For the text-containing cell, return its midpoint in (X, Y) coordinate format. 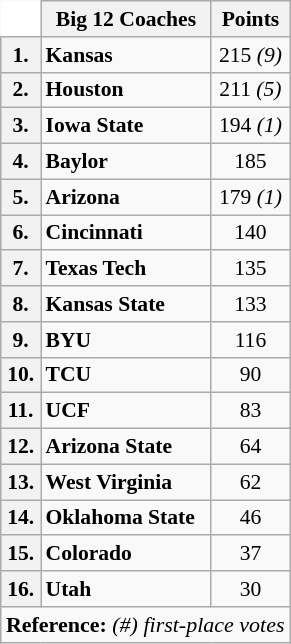
116 (250, 340)
Points (250, 19)
Kansas (126, 55)
2. (21, 90)
90 (250, 375)
Houston (126, 90)
12. (21, 447)
6. (21, 233)
135 (250, 269)
Baylor (126, 162)
194 (1) (250, 126)
Reference: (#) first-place votes (146, 625)
140 (250, 233)
UCF (126, 411)
TCU (126, 375)
Big 12 Coaches (126, 19)
3. (21, 126)
215 (9) (250, 55)
West Virginia (126, 482)
83 (250, 411)
Arizona (126, 197)
185 (250, 162)
Iowa State (126, 126)
8. (21, 304)
13. (21, 482)
37 (250, 554)
Colorado (126, 554)
179 (1) (250, 197)
14. (21, 518)
4. (21, 162)
64 (250, 447)
62 (250, 482)
Arizona State (126, 447)
46 (250, 518)
5. (21, 197)
1. (21, 55)
10. (21, 375)
9. (21, 340)
Oklahoma State (126, 518)
Texas Tech (126, 269)
7. (21, 269)
30 (250, 589)
11. (21, 411)
15. (21, 554)
Utah (126, 589)
BYU (126, 340)
Cincinnati (126, 233)
211 (5) (250, 90)
Kansas State (126, 304)
133 (250, 304)
16. (21, 589)
